Find where the given text appears and provide that cell's center as [x, y] coordinate. 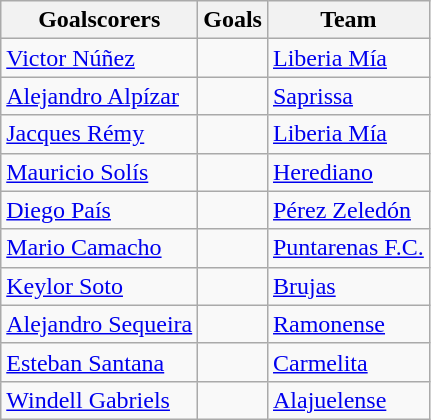
Herediano [348, 172]
Diego País [100, 210]
Victor Núñez [100, 58]
Keylor Soto [100, 286]
Goalscorers [100, 20]
Goals [233, 20]
Brujas [348, 286]
Team [348, 20]
Saprissa [348, 96]
Mauricio Solís [100, 172]
Mario Camacho [100, 248]
Alejandro Sequeira [100, 324]
Windell Gabriels [100, 400]
Ramonense [348, 324]
Jacques Rémy [100, 134]
Puntarenas F.C. [348, 248]
Alajuelense [348, 400]
Pérez Zeledón [348, 210]
Carmelita [348, 362]
Esteban Santana [100, 362]
Alejandro Alpízar [100, 96]
